For the text-containing cell, return its midpoint in [X, Y] coordinate format. 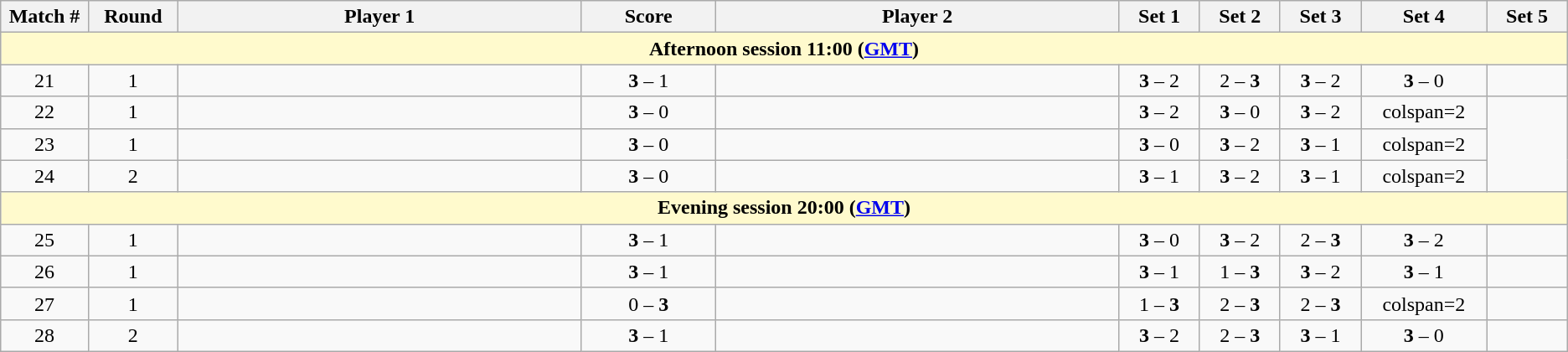
Match # [45, 17]
21 [45, 80]
Evening session 20:00 (GMT) [784, 208]
27 [45, 303]
Set 4 [1424, 17]
Afternoon session 11:00 (GMT) [784, 49]
Player 1 [379, 17]
Set 2 [1240, 17]
Set 3 [1320, 17]
Set 1 [1159, 17]
25 [45, 240]
Round [132, 17]
24 [45, 176]
23 [45, 144]
26 [45, 272]
Set 5 [1527, 17]
22 [45, 112]
0 – 3 [648, 303]
Score [648, 17]
Player 2 [916, 17]
28 [45, 335]
